Capture the cell that displays the provided text and extract its (x, y) central coordinate. 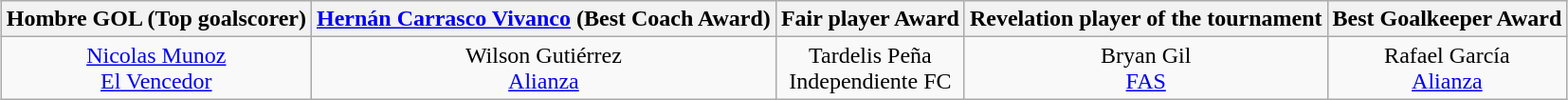
Fair player Award (870, 19)
Hernán Carrasco Vivanco (Best Coach Award) (543, 19)
Tardelis Peña Independiente FC (870, 69)
Rafael García Alianza (1447, 69)
Hombre GOL (Top goalscorer) (155, 19)
Best Goalkeeper Award (1447, 19)
Revelation player of the tournament (1145, 19)
Wilson Gutiérrez Alianza (543, 69)
Bryan Gil FAS (1145, 69)
Nicolas Munoz El Vencedor (155, 69)
